Pinpoint the cell where the given text exists, returning its [X, Y] midpoint coordinate. 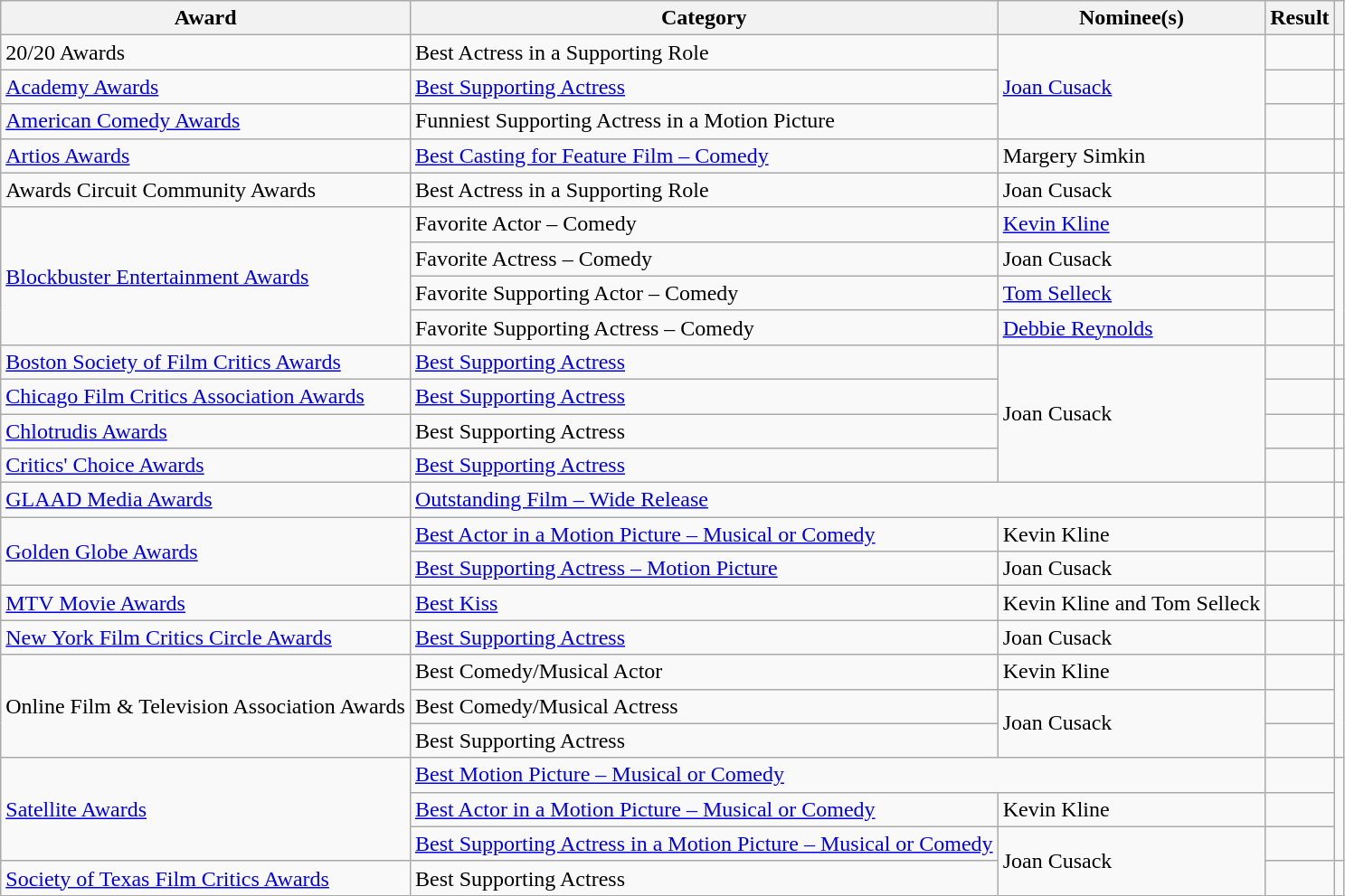
Nominee(s) [1132, 18]
Academy Awards [206, 87]
Funniest Supporting Actress in a Motion Picture [704, 121]
Critics' Choice Awards [206, 466]
Result [1300, 18]
Tom Selleck [1132, 293]
Best Supporting Actress in a Motion Picture – Musical or Comedy [704, 844]
Favorite Supporting Actress – Comedy [704, 327]
Favorite Actor – Comedy [704, 224]
Best Motion Picture – Musical or Comedy [838, 775]
Society of Texas Film Critics Awards [206, 878]
Best Comedy/Musical Actor [704, 672]
Best Kiss [704, 603]
Best Supporting Actress – Motion Picture [704, 569]
Online Film & Television Association Awards [206, 706]
Artios Awards [206, 156]
Awards Circuit Community Awards [206, 190]
Debbie Reynolds [1132, 327]
American Comedy Awards [206, 121]
Award [206, 18]
Blockbuster Entertainment Awards [206, 276]
Favorite Actress – Comedy [704, 259]
Category [704, 18]
Margery Simkin [1132, 156]
MTV Movie Awards [206, 603]
Golden Globe Awards [206, 552]
Boston Society of Film Critics Awards [206, 362]
Best Casting for Feature Film – Comedy [704, 156]
New York Film Critics Circle Awards [206, 637]
Outstanding Film – Wide Release [838, 500]
GLAAD Media Awards [206, 500]
Chicago Film Critics Association Awards [206, 396]
Favorite Supporting Actor – Comedy [704, 293]
Best Comedy/Musical Actress [704, 706]
Satellite Awards [206, 809]
20/20 Awards [206, 52]
Chlotrudis Awards [206, 431]
Kevin Kline and Tom Selleck [1132, 603]
